Provide the (X, Y) coordinate of the cell's center where the given text is located.  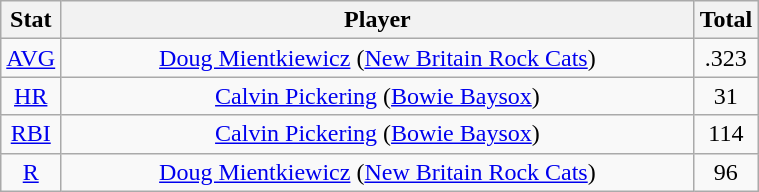
AVG (31, 58)
Player (378, 20)
HR (31, 96)
.323 (726, 58)
96 (726, 172)
31 (726, 96)
RBI (31, 134)
R (31, 172)
Stat (31, 20)
Total (726, 20)
114 (726, 134)
